Locate the cell with the specified text and output its [X, Y] center coordinate. 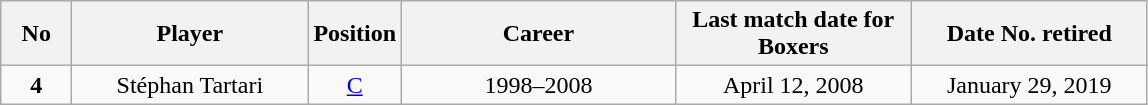
January 29, 2019 [1029, 85]
Date No. retired [1029, 34]
Last match date for Boxers [793, 34]
C [355, 85]
1998–2008 [539, 85]
Stéphan Tartari [190, 85]
Player [190, 34]
Position [355, 34]
Career [539, 34]
4 [36, 85]
No [36, 34]
April 12, 2008 [793, 85]
